Locate the cell with the specified text and output its [X, Y] center coordinate. 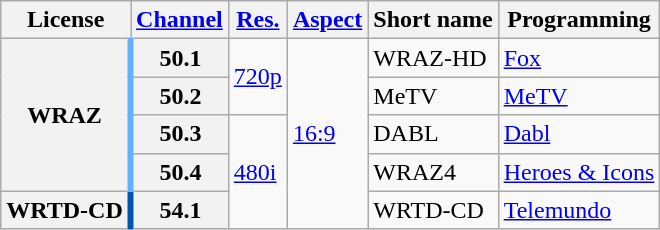
WRAZ [66, 115]
Fox [579, 58]
720p [258, 77]
480i [258, 172]
Programming [579, 20]
Heroes & Icons [579, 172]
Short name [433, 20]
WRAZ4 [433, 172]
WRAZ-HD [433, 58]
50.3 [180, 134]
54.1 [180, 210]
50.2 [180, 96]
Channel [180, 20]
Aspect [327, 20]
License [66, 20]
50.1 [180, 58]
50.4 [180, 172]
DABL [433, 134]
Telemundo [579, 210]
16:9 [327, 134]
Res. [258, 20]
Dabl [579, 134]
